Scan for the cell matching the given text and deliver its (x, y) coordinate at center. 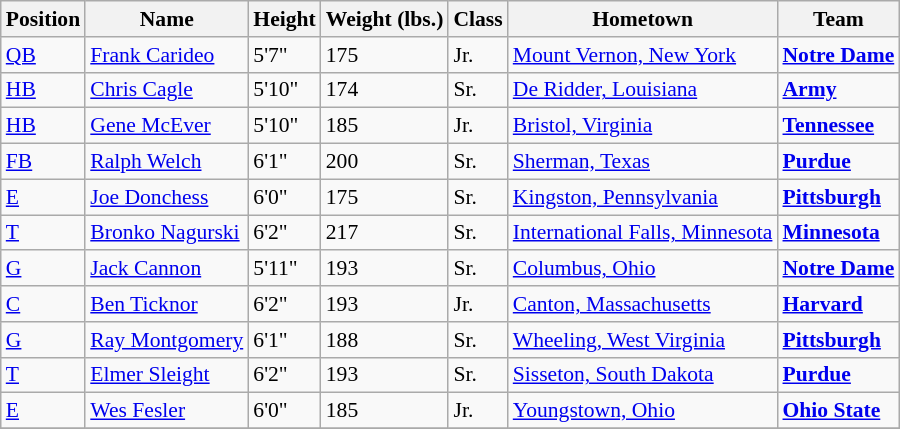
Bronko Nagurski (166, 233)
Kingston, Pennsylvania (643, 197)
FB (43, 162)
Joe Donchess (166, 197)
Ray Montgomery (166, 340)
Ben Ticknor (166, 304)
Mount Vernon, New York (643, 55)
Bristol, Virginia (643, 126)
200 (385, 162)
Gene McEver (166, 126)
Elmer Sleight (166, 375)
Army (838, 90)
Name (166, 19)
174 (385, 90)
QB (43, 55)
Weight (lbs.) (385, 19)
Hometown (643, 19)
Chris Cagle (166, 90)
International Falls, Minnesota (643, 233)
Youngstown, Ohio (643, 411)
188 (385, 340)
De Ridder, Louisiana (643, 90)
Wheeling, West Virginia (643, 340)
Columbus, Ohio (643, 269)
Canton, Massachusetts (643, 304)
Tennessee (838, 126)
Harvard (838, 304)
Jack Cannon (166, 269)
Ohio State (838, 411)
C (43, 304)
5'11" (284, 269)
217 (385, 233)
Class (478, 19)
Height (284, 19)
Team (838, 19)
Sherman, Texas (643, 162)
Sisseton, South Dakota (643, 375)
Minnesota (838, 233)
5'7" (284, 55)
Frank Carideo (166, 55)
Wes Fesler (166, 411)
Ralph Welch (166, 162)
Position (43, 19)
